Search for the cell housing the specified text and yield its [X, Y] center coordinate. 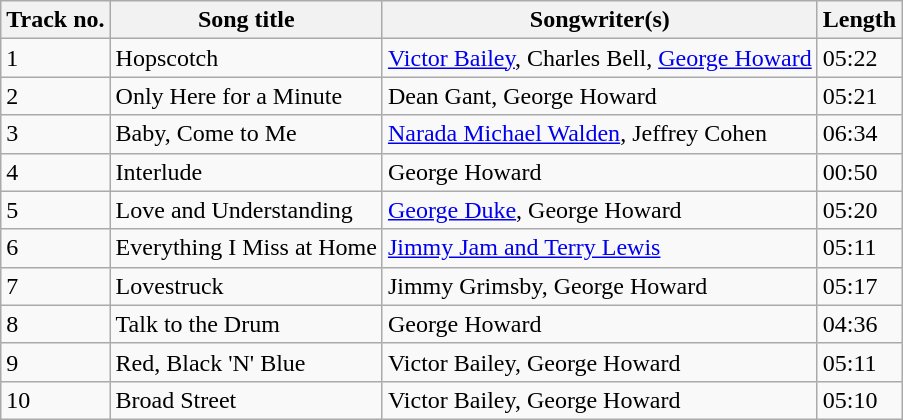
Victor Bailey, Charles Bell, George Howard [600, 58]
06:34 [859, 134]
5 [56, 210]
Only Here for a Minute [246, 96]
Red, Black 'N' Blue [246, 362]
05:20 [859, 210]
3 [56, 134]
Length [859, 20]
Lovestruck [246, 286]
7 [56, 286]
Track no. [56, 20]
Narada Michael Walden, Jeffrey Cohen [600, 134]
Dean Gant, George Howard [600, 96]
9 [56, 362]
00:50 [859, 172]
4 [56, 172]
05:10 [859, 400]
05:22 [859, 58]
Hopscotch [246, 58]
Songwriter(s) [600, 20]
Interlude [246, 172]
10 [56, 400]
Broad Street [246, 400]
2 [56, 96]
Baby, Come to Me [246, 134]
05:17 [859, 286]
6 [56, 248]
05:21 [859, 96]
Love and Understanding [246, 210]
Jimmy Jam and Terry Lewis [600, 248]
8 [56, 324]
George Duke, George Howard [600, 210]
04:36 [859, 324]
Jimmy Grimsby, George Howard [600, 286]
Everything I Miss at Home [246, 248]
1 [56, 58]
Talk to the Drum [246, 324]
Song title [246, 20]
